Extract the [x, y] coordinate from the center of the cell holding the provided text.  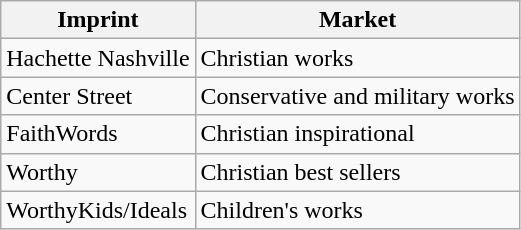
Conservative and military works [358, 96]
Imprint [98, 20]
Children's works [358, 210]
FaithWords [98, 134]
Market [358, 20]
Center Street [98, 96]
Hachette Nashville [98, 58]
Christian best sellers [358, 172]
WorthyKids/Ideals [98, 210]
Christian works [358, 58]
Worthy [98, 172]
Christian inspirational [358, 134]
